For the text-containing cell, return its midpoint in (X, Y) coordinate format. 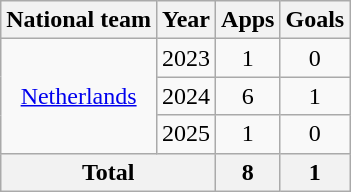
National team (79, 20)
Year (186, 20)
6 (248, 96)
2023 (186, 58)
Goals (315, 20)
Apps (248, 20)
2024 (186, 96)
Total (108, 172)
8 (248, 172)
2025 (186, 134)
Netherlands (79, 96)
